Locate the cell with the specified text and output its [x, y] center coordinate. 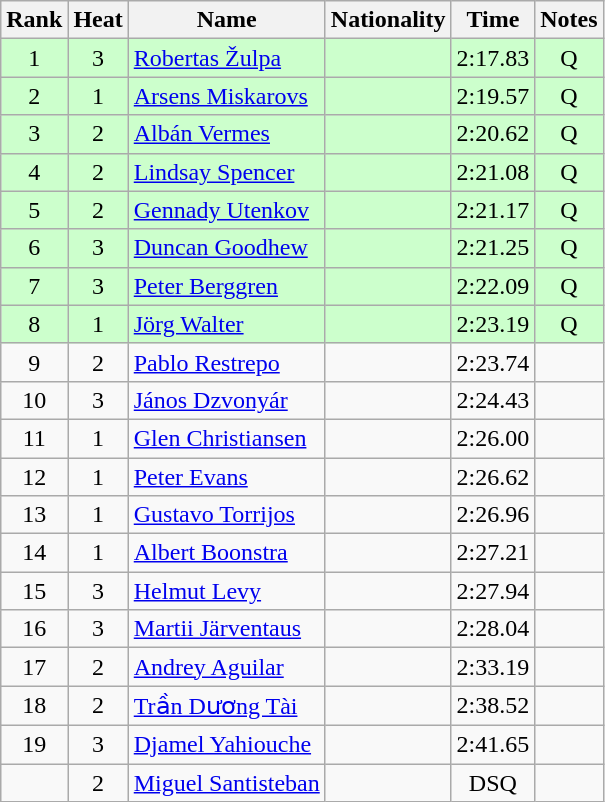
Glen Christiansen [226, 438]
2:28.04 [493, 629]
8 [34, 324]
Name [226, 20]
Nationality [388, 20]
2:41.65 [493, 744]
2:21.17 [493, 210]
Trần Dương Tài [226, 706]
6 [34, 248]
16 [34, 629]
Jörg Walter [226, 324]
2:21.25 [493, 248]
Robertas Žulpa [226, 58]
2:26.96 [493, 515]
4 [34, 172]
Martii Järventaus [226, 629]
János Dzvonyár [226, 400]
2:26.00 [493, 438]
2:17.83 [493, 58]
Peter Evans [226, 477]
18 [34, 706]
Arsens Miskarovs [226, 96]
Albán Vermes [226, 134]
2:19.57 [493, 96]
17 [34, 667]
10 [34, 400]
2:22.09 [493, 286]
2:27.21 [493, 553]
Albert Boonstra [226, 553]
2:20.62 [493, 134]
Pablo Restrepo [226, 362]
Gustavo Torrijos [226, 515]
2:23.19 [493, 324]
2:21.08 [493, 172]
11 [34, 438]
Lindsay Spencer [226, 172]
9 [34, 362]
7 [34, 286]
Miguel Santisteban [226, 783]
2:24.43 [493, 400]
Gennady Utenkov [226, 210]
19 [34, 744]
Helmut Levy [226, 591]
Notes [569, 20]
13 [34, 515]
2:27.94 [493, 591]
Andrey Aguilar [226, 667]
Time [493, 20]
14 [34, 553]
15 [34, 591]
Rank [34, 20]
5 [34, 210]
12 [34, 477]
Peter Berggren [226, 286]
2:38.52 [493, 706]
DSQ [493, 783]
2:33.19 [493, 667]
Djamel Yahiouche [226, 744]
Heat [98, 20]
Duncan Goodhew [226, 248]
2:23.74 [493, 362]
2:26.62 [493, 477]
